Return [X, Y] of the center of cell containing provided text 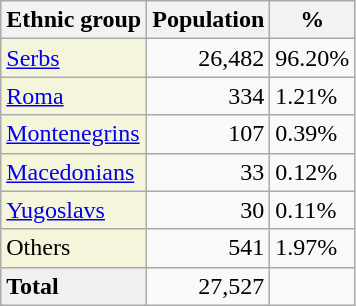
334 [208, 96]
0.12% [312, 172]
Montenegrins [74, 134]
Serbs [74, 58]
0.11% [312, 210]
27,527 [208, 286]
% [312, 20]
96.20% [312, 58]
Population [208, 20]
Macedonians [74, 172]
Total [74, 286]
Yugoslavs [74, 210]
Others [74, 248]
541 [208, 248]
107 [208, 134]
26,482 [208, 58]
0.39% [312, 134]
33 [208, 172]
30 [208, 210]
1.21% [312, 96]
1.97% [312, 248]
Ethnic group [74, 20]
Roma [74, 96]
